Search for the cell housing the specified text and yield its (x, y) center coordinate. 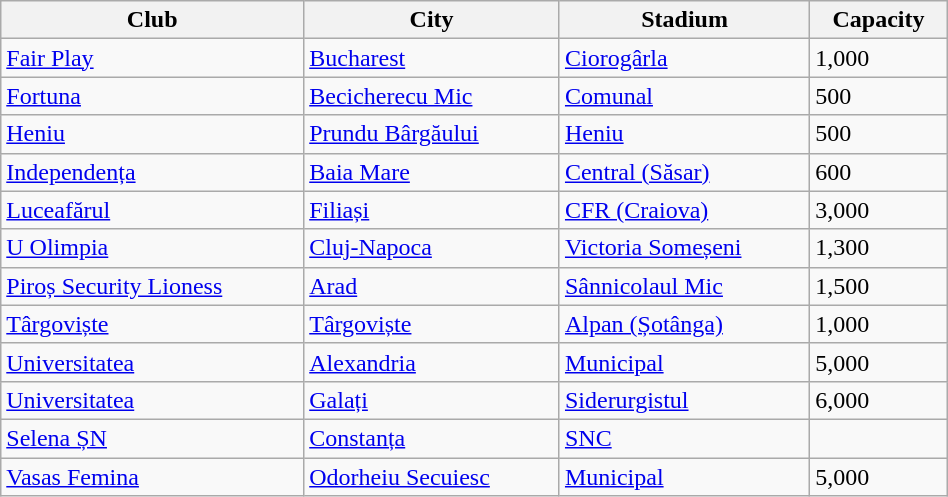
Independența (152, 172)
Comunal (684, 96)
U Olimpia (152, 248)
Victoria Someșeni (684, 248)
600 (879, 172)
SNC (684, 438)
Capacity (879, 20)
Selena ȘN (152, 438)
Alpan (Șotânga) (684, 324)
Cluj-Napoca (432, 248)
Filiași (432, 210)
Odorheiu Secuiesc (432, 477)
Sânnicolaul Mic (684, 286)
Arad (432, 286)
Vasas Femina (152, 477)
Bucharest (432, 58)
6,000 (879, 400)
Central (Săsar) (684, 172)
Ciorogârla (684, 58)
3,000 (879, 210)
Fair Play (152, 58)
Siderurgistul (684, 400)
Stadium (684, 20)
CFR (Craiova) (684, 210)
Club (152, 20)
Fortuna (152, 96)
1,300 (879, 248)
Piroș Security Lioness (152, 286)
Galați (432, 400)
Constanța (432, 438)
1,500 (879, 286)
Becicherecu Mic (432, 96)
Alexandria (432, 362)
Prundu Bârgăului (432, 134)
City (432, 20)
Luceafărul (152, 210)
Baia Mare (432, 172)
